From the cell containing the given text, extract its center point as [x, y] coordinate. 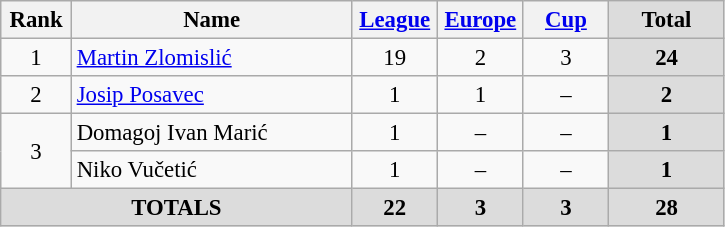
22 [395, 208]
Total [667, 20]
Domagoj Ivan Marić [212, 133]
Rank [36, 20]
28 [667, 208]
Josip Posavec [212, 95]
19 [395, 58]
League [395, 20]
Cup [566, 20]
Europe [481, 20]
Name [212, 20]
24 [667, 58]
Niko Vučetić [212, 170]
TOTALS [176, 208]
Martin Zlomislić [212, 58]
